Return the [x, y] coordinate for the center point of the cell that contains the specified text.  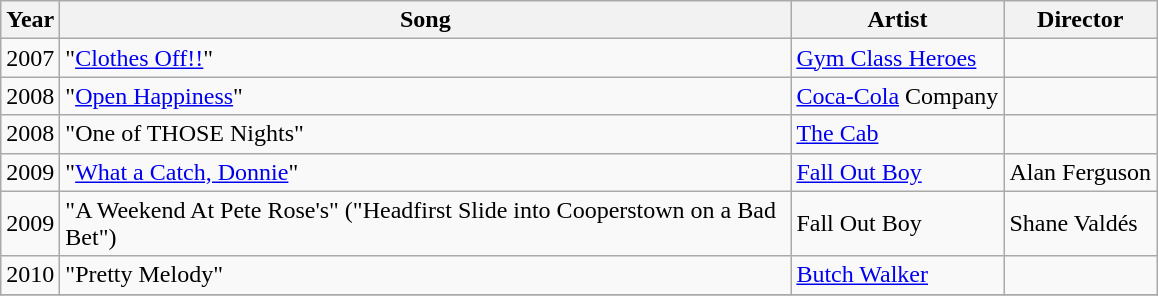
"Open Happiness" [426, 96]
2010 [30, 275]
Song [426, 20]
Artist [898, 20]
"A Weekend At Pete Rose's" ("Headfirst Slide into Cooperstown on a Bad Bet") [426, 224]
Director [1080, 20]
Butch Walker [898, 275]
2007 [30, 58]
The Cab [898, 134]
"Clothes Off!!" [426, 58]
"What a Catch, Donnie" [426, 172]
Coca-Cola Company [898, 96]
Alan Ferguson [1080, 172]
Shane Valdés [1080, 224]
Gym Class Heroes [898, 58]
"One of THOSE Nights" [426, 134]
Year [30, 20]
"Pretty Melody" [426, 275]
